Extract the (X, Y) coordinate from the center of the cell holding the provided text.  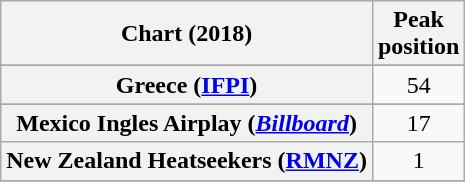
1 (418, 161)
Greece (IFPI) (187, 85)
17 (418, 123)
54 (418, 85)
New Zealand Heatseekers (RMNZ) (187, 161)
Peak position (418, 34)
Chart (2018) (187, 34)
Mexico Ingles Airplay (Billboard) (187, 123)
